Locate the cell with the specified text and output its (x, y) center coordinate. 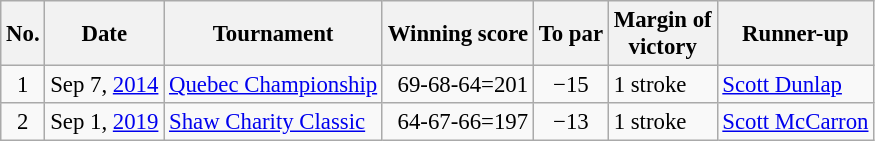
Shaw Charity Classic (274, 122)
To par (570, 34)
Quebec Championship (274, 85)
−13 (570, 122)
Runner-up (796, 34)
Sep 7, 2014 (104, 85)
−15 (570, 85)
1 (23, 85)
64-67-66=197 (458, 122)
Winning score (458, 34)
No. (23, 34)
Sep 1, 2019 (104, 122)
Tournament (274, 34)
Margin ofvictory (662, 34)
Scott McCarron (796, 122)
69-68-64=201 (458, 85)
Date (104, 34)
Scott Dunlap (796, 85)
2 (23, 122)
